From the cell containing the given text, extract its center point as (x, y) coordinate. 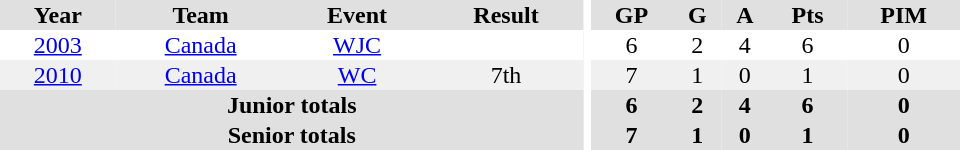
WJC (358, 45)
PIM (904, 15)
Event (358, 15)
Senior totals (292, 135)
WC (358, 75)
Result (506, 15)
A (745, 15)
7th (506, 75)
Team (201, 15)
2010 (58, 75)
GP (631, 15)
Pts (808, 15)
2003 (58, 45)
G (698, 15)
Junior totals (292, 105)
Year (58, 15)
